Provide the (x, y) coordinate of the cell's center where the given text is located.  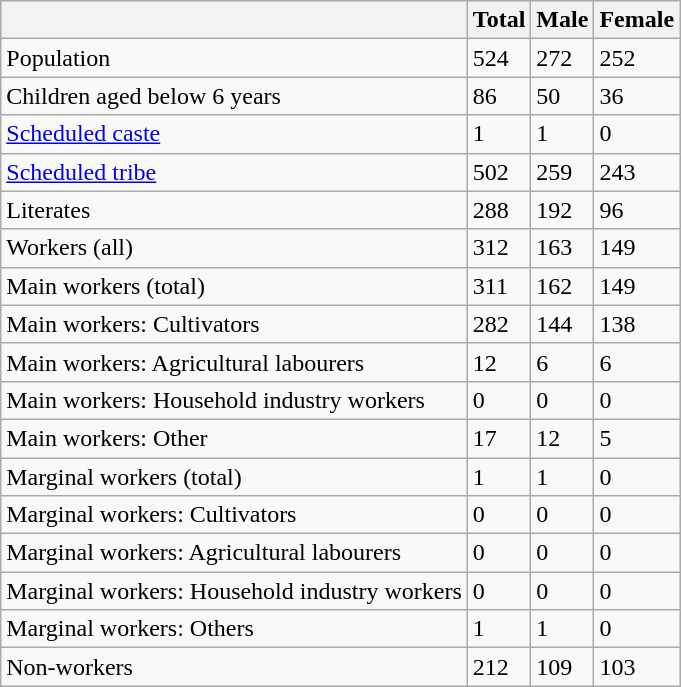
311 (499, 286)
Main workers: Agricultural labourers (234, 362)
138 (637, 324)
Marginal workers: Household industry workers (234, 591)
192 (562, 210)
5 (637, 438)
109 (562, 667)
86 (499, 96)
Workers (all) (234, 248)
272 (562, 58)
103 (637, 667)
36 (637, 96)
Main workers: Other (234, 438)
Non-workers (234, 667)
288 (499, 210)
Scheduled caste (234, 134)
Main workers (total) (234, 286)
Main workers: Cultivators (234, 324)
163 (562, 248)
Marginal workers (total) (234, 477)
Population (234, 58)
Literates (234, 210)
243 (637, 172)
502 (499, 172)
312 (499, 248)
Male (562, 20)
Total (499, 20)
Marginal workers: Others (234, 629)
282 (499, 324)
Main workers: Household industry workers (234, 400)
17 (499, 438)
144 (562, 324)
96 (637, 210)
Marginal workers: Agricultural labourers (234, 553)
Marginal workers: Cultivators (234, 515)
50 (562, 96)
252 (637, 58)
212 (499, 667)
162 (562, 286)
Female (637, 20)
Scheduled tribe (234, 172)
524 (499, 58)
259 (562, 172)
Children aged below 6 years (234, 96)
